Determine the [x, y] coordinate at the center of the cell enclosing the given text.  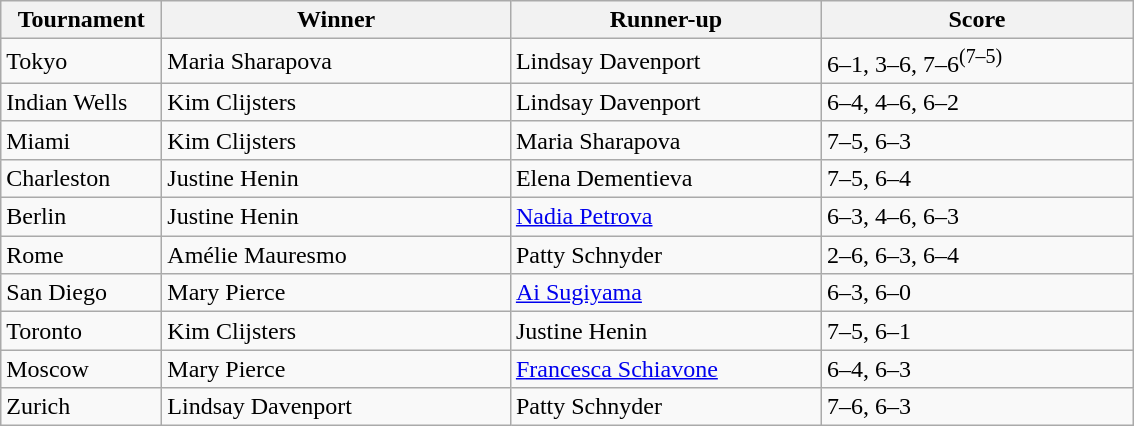
Nadia Petrova [666, 217]
6–4, 6–3 [976, 369]
Toronto [82, 331]
Zurich [82, 407]
Miami [82, 140]
Elena Dementieva [666, 178]
Score [976, 20]
Winner [336, 20]
2–6, 6–3, 6–4 [976, 255]
7–5, 6–1 [976, 331]
6–3, 4–6, 6–3 [976, 217]
6–1, 3–6, 7–6(7–5) [976, 62]
Berlin [82, 217]
Amélie Mauresmo [336, 255]
Runner-up [666, 20]
6–3, 6–0 [976, 293]
6–4, 4–6, 6–2 [976, 102]
Charleston [82, 178]
Indian Wells [82, 102]
7–5, 6–3 [976, 140]
Francesca Schiavone [666, 369]
Rome [82, 255]
7–5, 6–4 [976, 178]
7–6, 6–3 [976, 407]
Ai Sugiyama [666, 293]
Tokyo [82, 62]
Moscow [82, 369]
San Diego [82, 293]
Tournament [82, 20]
